Find where the given text appears and provide that cell's center as (x, y) coordinate. 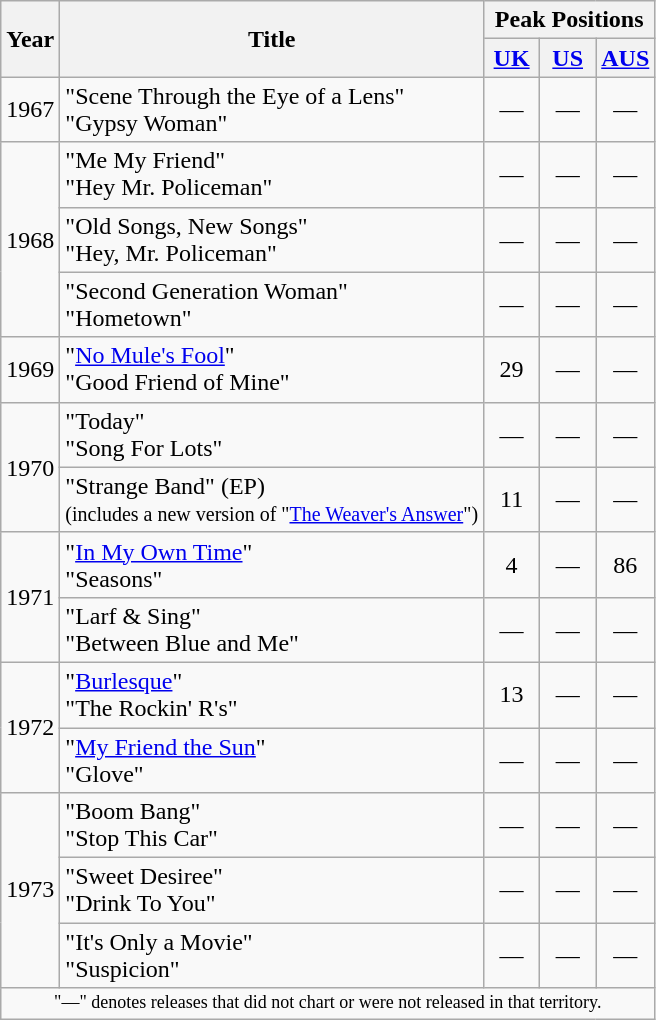
13 (512, 694)
"Sweet Desiree""Drink To You" (272, 890)
"Larf & Sing""Between Blue and Me" (272, 630)
"In My Own Time""Seasons" (272, 564)
Peak Positions (570, 20)
"—" denotes releases that did not chart or were not released in that territory. (328, 1004)
1972 (30, 727)
"My Friend the Sun""Glove" (272, 760)
1973 (30, 890)
"Second Generation Woman""Hometown" (272, 304)
UK (512, 58)
1967 (30, 110)
1968 (30, 240)
Year (30, 39)
4 (512, 564)
"Scene Through the Eye of a Lens""Gypsy Woman" (272, 110)
"It's Only a Movie""Suspicion" (272, 956)
"Old Songs, New Songs""Hey, Mr. Policeman" (272, 240)
86 (626, 564)
"Today""Song For Lots" (272, 434)
11 (512, 500)
US (568, 58)
AUS (626, 58)
1970 (30, 467)
"Burlesque""The Rockin' R's" (272, 694)
29 (512, 370)
"Me My Friend""Hey Mr. Policeman" (272, 174)
1969 (30, 370)
"No Mule's Fool""Good Friend of Mine" (272, 370)
"Boom Bang""Stop This Car" (272, 826)
1971 (30, 597)
Title (272, 39)
"Strange Band" (EP)(includes a new version of "The Weaver's Answer") (272, 500)
